Identify which cell holds the provided text, then report its (x, y) central coordinate. 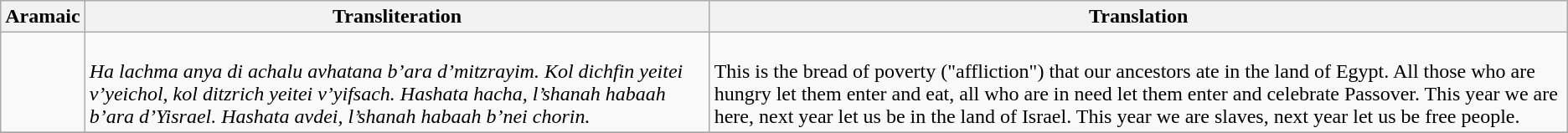
Translation (1138, 17)
Aramaic (43, 17)
Transliteration (397, 17)
